Locate the cell with the specified text and output its (X, Y) center coordinate. 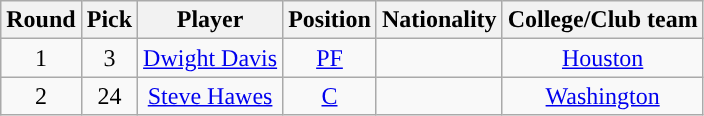
Washington (602, 96)
PF (330, 58)
24 (109, 96)
Player (210, 20)
2 (41, 96)
Round (41, 20)
Houston (602, 58)
Pick (109, 20)
College/Club team (602, 20)
Dwight Davis (210, 58)
Nationality (439, 20)
1 (41, 58)
Position (330, 20)
Steve Hawes (210, 96)
C (330, 96)
3 (109, 58)
